Locate the cell with the specified text and output its [X, Y] center coordinate. 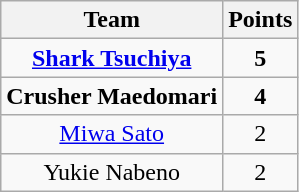
5 [260, 58]
Team [112, 20]
Yukie Nabeno [112, 172]
4 [260, 96]
Points [260, 20]
Crusher Maedomari [112, 96]
Shark Tsuchiya [112, 58]
Miwa Sato [112, 134]
